Return (x, y) of the center of cell containing provided text 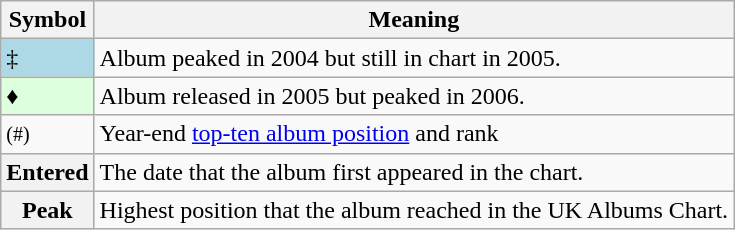
Album released in 2005 but peaked in 2006. (414, 96)
The date that the album first appeared in the chart. (414, 172)
Album peaked in 2004 but still in chart in 2005. (414, 58)
Entered (48, 172)
‡ (48, 58)
(#) (48, 134)
♦ (48, 96)
Peak (48, 210)
Highest position that the album reached in the UK Albums Chart. (414, 210)
Meaning (414, 20)
Symbol (48, 20)
Year-end top-ten album position and rank (414, 134)
